Detect which cell encompasses the target text, then output its (x, y) center coordinate. 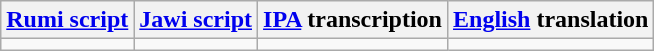
English translation (550, 20)
IPA transcription (353, 20)
Jawi script (196, 20)
Rumi script (68, 20)
